Provide the [X, Y] coordinate of the cell's center where the given text is located.  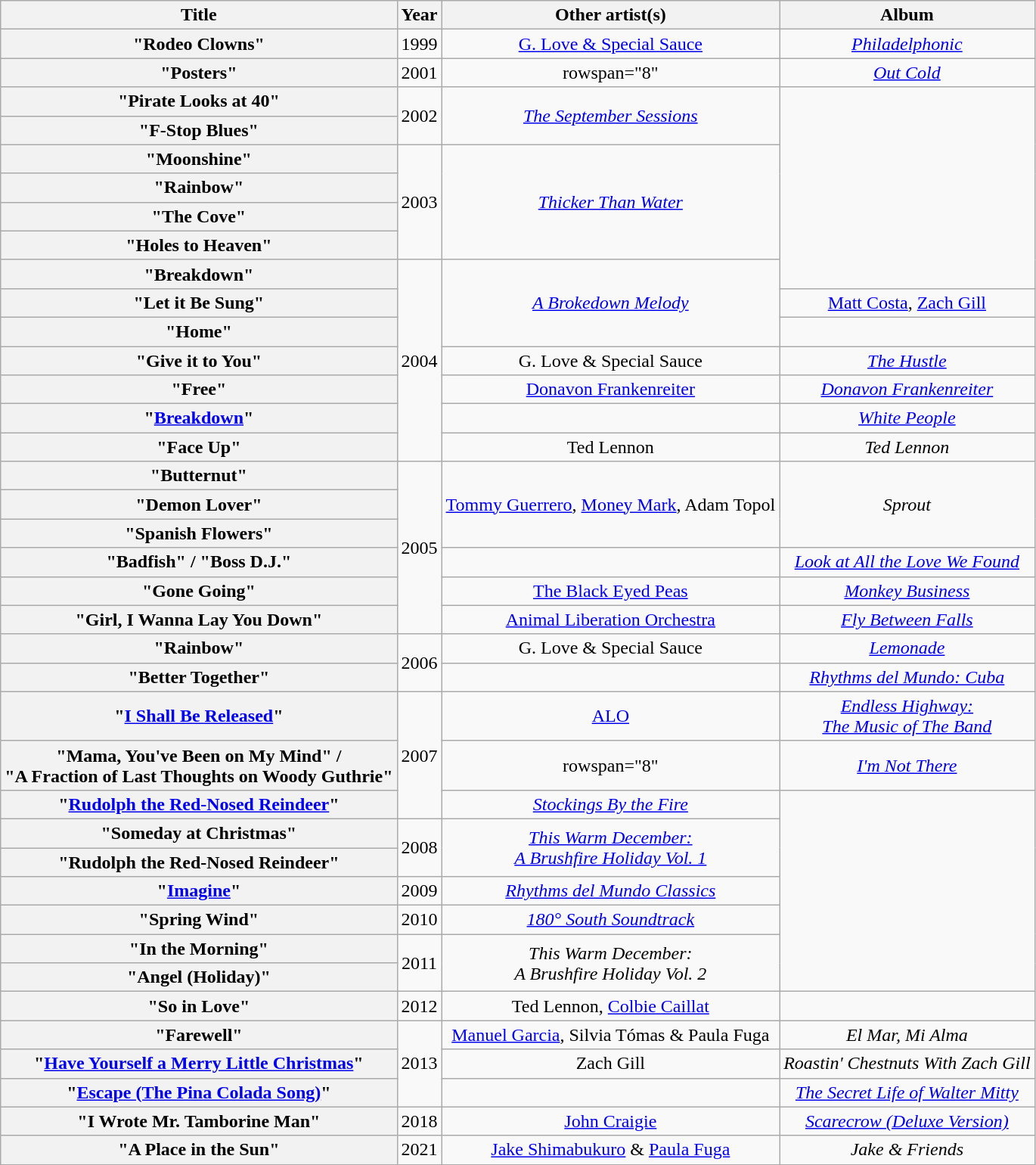
"Pirate Looks at 40" [199, 101]
Scarecrow (Deluxe Version) [907, 1121]
Monkey Business [907, 591]
"Give it to You" [199, 361]
"Imagine" [199, 891]
2011 [419, 963]
2002 [419, 116]
2005 [419, 548]
180° South Soundtrack [611, 920]
2007 [419, 755]
The Hustle [907, 361]
Stockings By the Fire [611, 804]
Year [419, 15]
"Posters" [199, 73]
2004 [419, 360]
Thicker Than Water [611, 202]
2003 [419, 202]
2009 [419, 891]
White People [907, 418]
This Warm December:A Brushfire Holiday Vol. 1 [611, 847]
El Mar, Mi Alma [907, 1035]
2006 [419, 663]
Other artist(s) [611, 15]
Matt Costa, Zach Gill [907, 303]
Rhythms del Mundo: Cuba [907, 677]
Animal Liberation Orchestra [611, 620]
A Brokedown Melody [611, 303]
"Butternut" [199, 476]
Rhythms del Mundo Classics [611, 891]
"In the Morning" [199, 949]
"Moonshine" [199, 159]
This Warm December:A Brushfire Holiday Vol. 2 [611, 963]
"Spanish Flowers" [199, 533]
"Spring Wind" [199, 920]
"Face Up" [199, 447]
"Farewell" [199, 1035]
"F-Stop Blues" [199, 130]
Ted Lennon, Colbie Caillat [611, 1006]
ALO [611, 716]
"Rodeo Clowns" [199, 44]
"I Wrote Mr. Tamborine Man" [199, 1121]
The Secret Life of Walter Mitty [907, 1092]
Tommy Guerrero, Money Mark, Adam Topol [611, 505]
1999 [419, 44]
Manuel Garcia, Silvia Tómas & Paula Fuga [611, 1035]
"Let it Be Sung" [199, 303]
"Better Together" [199, 677]
Endless Highway:The Music of The Band [907, 716]
"Badfish" / "Boss D.J." [199, 562]
"Escape (The Pina Colada Song)" [199, 1092]
"Someday at Christmas" [199, 833]
"Gone Going" [199, 591]
Jake & Friends [907, 1150]
"The Cove" [199, 216]
2010 [419, 920]
"Have Yourself a Merry Little Christmas" [199, 1064]
2001 [419, 73]
Look at All the Love We Found [907, 562]
Title [199, 15]
"Angel (Holiday)" [199, 977]
Sprout [907, 505]
I'm Not There [907, 766]
2021 [419, 1150]
"Home" [199, 331]
Fly Between Falls [907, 620]
2012 [419, 1006]
The September Sessions [611, 116]
Jake Shimabukuro & Paula Fuga [611, 1150]
Roastin' Chestnuts With Zach Gill [907, 1064]
2018 [419, 1121]
2008 [419, 847]
2013 [419, 1064]
"So in Love" [199, 1006]
"Free" [199, 390]
Out Cold [907, 73]
"A Place in the Sun" [199, 1150]
Lemonade [907, 648]
Album [907, 15]
"Holes to Heaven" [199, 245]
John Craigie [611, 1121]
"Mama, You've Been on My Mind" /"A Fraction of Last Thoughts on Woody Guthrie" [199, 766]
"I Shall Be Released" [199, 716]
The Black Eyed Peas [611, 591]
"Demon Lover" [199, 505]
Zach Gill [611, 1064]
Philadelphonic [907, 44]
"Girl, I Wanna Lay You Down" [199, 620]
